Detect which cell encompasses the target text, then output its [x, y] center coordinate. 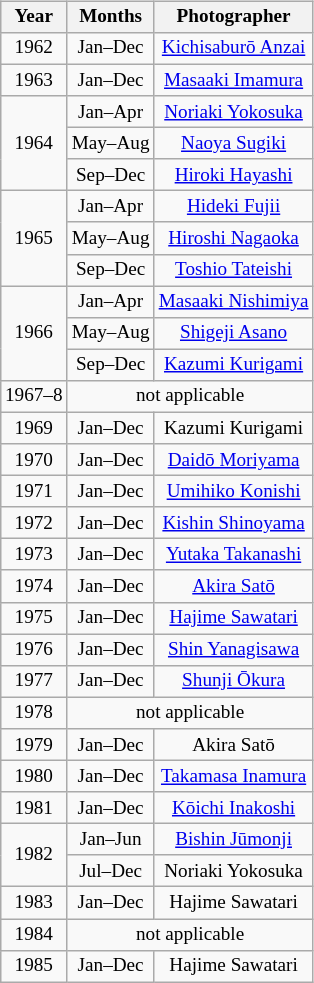
1977 [34, 681]
1969 [34, 428]
Umihiko Konishi [234, 492]
Photographer [234, 17]
Hiroki Hayashi [234, 175]
1972 [34, 523]
Kishin Shinoyama [234, 523]
1978 [34, 713]
Naoya Sugiki [234, 144]
Shigeji Asano [234, 333]
Year [34, 17]
1964 [34, 144]
Kōichi Inakoshi [234, 808]
1982 [34, 856]
1976 [34, 650]
1962 [34, 49]
1983 [34, 903]
Bishin Jūmonji [234, 840]
Yutaka Takanashi [234, 555]
1966 [34, 334]
1974 [34, 586]
1984 [34, 935]
Months [110, 17]
Shunji Ōkura [234, 681]
Jul–Dec [110, 871]
Daidō Moriyama [234, 460]
Masaaki Imamura [234, 80]
1967–8 [34, 397]
1971 [34, 492]
Masaaki Nishimiya [234, 302]
1979 [34, 745]
Jan–Jun [110, 840]
1981 [34, 808]
Takamasa Inamura [234, 776]
1965 [34, 238]
1975 [34, 618]
1985 [34, 966]
Shin Yanagisawa [234, 650]
Toshio Tateishi [234, 270]
Hideki Fujii [234, 207]
1963 [34, 80]
1970 [34, 460]
1973 [34, 555]
Hiroshi Nagaoka [234, 238]
1980 [34, 776]
Kichisaburō Anzai [234, 49]
